Detect which cell encompasses the target text, then output its (x, y) center coordinate. 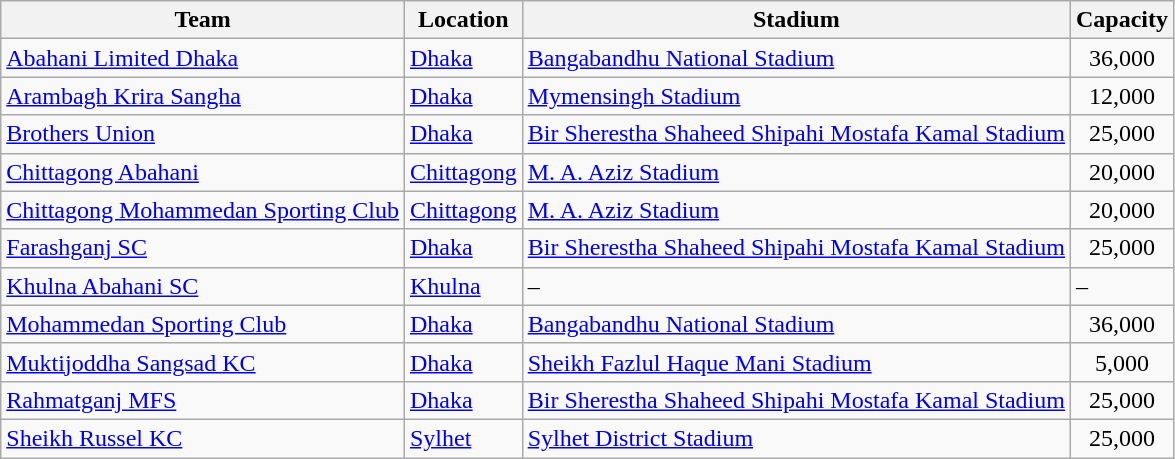
Farashganj SC (203, 248)
Khulna Abahani SC (203, 286)
Capacity (1122, 20)
Mymensingh Stadium (796, 96)
Sylhet District Stadium (796, 438)
Sylhet (463, 438)
Brothers Union (203, 134)
Stadium (796, 20)
Chittagong Mohammedan Sporting Club (203, 210)
5,000 (1122, 362)
Abahani Limited Dhaka (203, 58)
Team (203, 20)
Khulna (463, 286)
12,000 (1122, 96)
Arambagh Krira Sangha (203, 96)
Rahmatganj MFS (203, 400)
Sheikh Fazlul Haque Mani Stadium (796, 362)
Location (463, 20)
Muktijoddha Sangsad KC (203, 362)
Chittagong Abahani (203, 172)
Mohammedan Sporting Club (203, 324)
Sheikh Russel KC (203, 438)
